Search for the cell housing the specified text and yield its [X, Y] center coordinate. 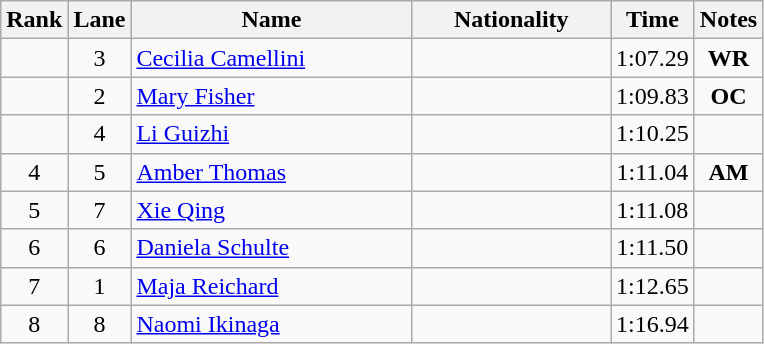
Li Guizhi [272, 134]
1:12.65 [653, 286]
1 [100, 286]
Naomi Ikinaga [272, 324]
Xie Qing [272, 210]
Notes [728, 20]
1:11.50 [653, 248]
1:07.29 [653, 58]
Cecilia Camellini [272, 58]
3 [100, 58]
Mary Fisher [272, 96]
1:10.25 [653, 134]
1:11.08 [653, 210]
Maja Reichard [272, 286]
Lane [100, 20]
AM [728, 172]
1:09.83 [653, 96]
Rank [34, 20]
2 [100, 96]
WR [728, 58]
Nationality [512, 20]
1:16.94 [653, 324]
1:11.04 [653, 172]
Time [653, 20]
OC [728, 96]
Name [272, 20]
Daniela Schulte [272, 248]
Amber Thomas [272, 172]
